Locate the cell with the specified text and output its [x, y] center coordinate. 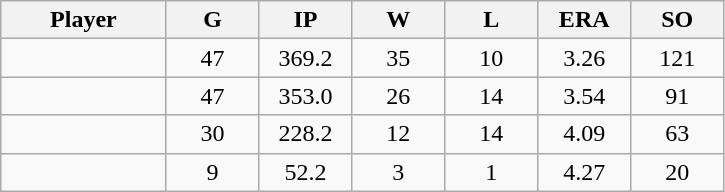
3.26 [584, 58]
G [212, 20]
91 [678, 96]
1 [492, 172]
IP [306, 20]
4.27 [584, 172]
9 [212, 172]
35 [398, 58]
10 [492, 58]
20 [678, 172]
3.54 [584, 96]
3 [398, 172]
121 [678, 58]
228.2 [306, 134]
Player [84, 20]
30 [212, 134]
52.2 [306, 172]
26 [398, 96]
4.09 [584, 134]
12 [398, 134]
L [492, 20]
63 [678, 134]
369.2 [306, 58]
ERA [584, 20]
353.0 [306, 96]
W [398, 20]
SO [678, 20]
